Detect which cell encompasses the target text, then output its [x, y] center coordinate. 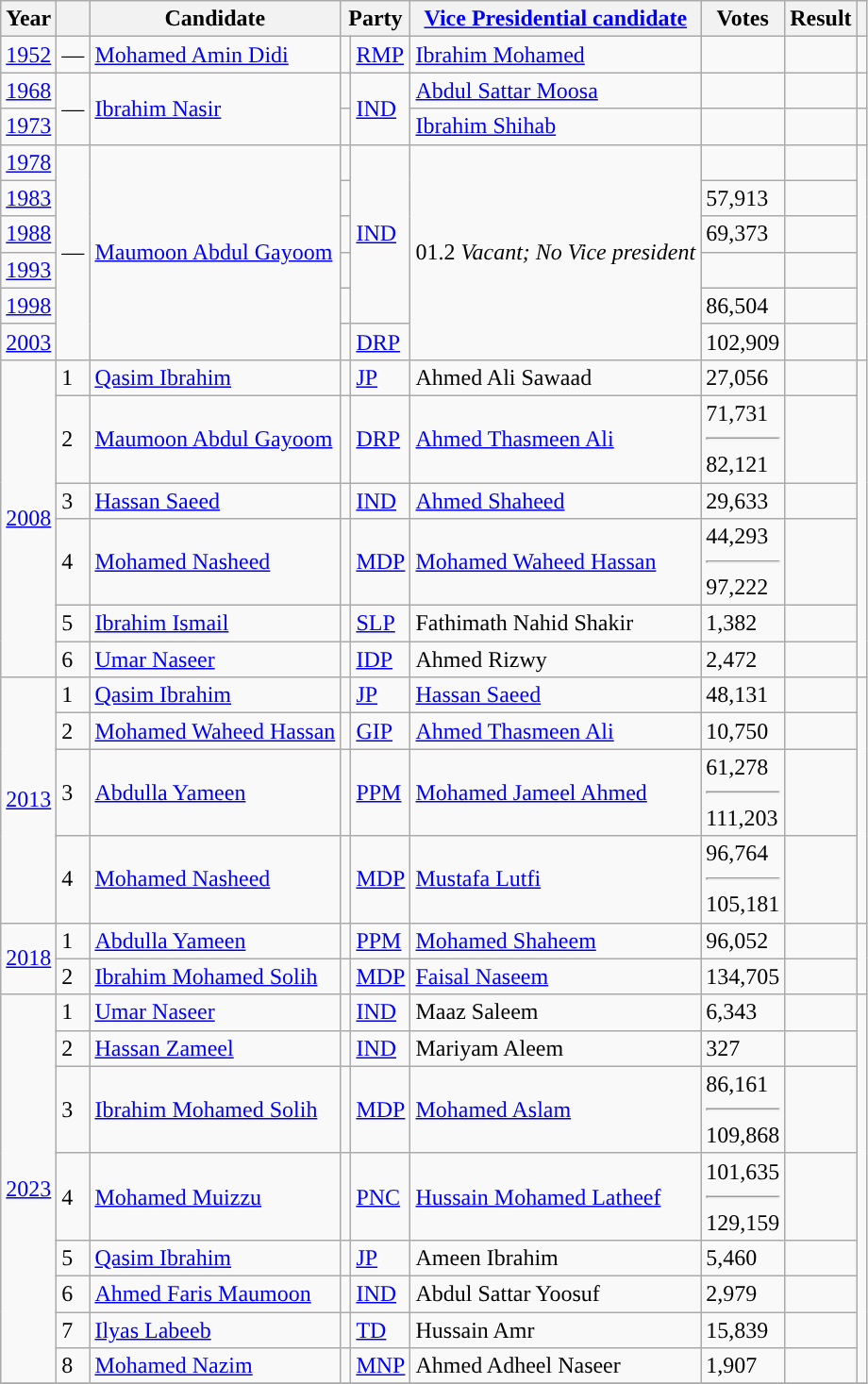
Ahmed Rizwy [556, 659]
71,731 82,121 [743, 439]
Ahmed Ali Sawaad [556, 377]
1952 [28, 55]
Ibrahim Nasir [215, 108]
Mohamed Muizzu [215, 1196]
1973 [28, 126]
Party [376, 19]
61,278 111,203 [743, 792]
Fathimath Nahid Shakir [556, 624]
1993 [28, 270]
Mohamed Aslam [556, 1109]
29,633 [743, 501]
TD [381, 1329]
327 [743, 1048]
Faisal Naseem [556, 976]
Hassan Zameel [215, 1048]
10,750 [743, 731]
1,382 [743, 624]
7 [74, 1329]
GIP [381, 731]
Hussain Mohamed Latheef [556, 1196]
1,907 [743, 1366]
2,979 [743, 1293]
Ibrahim Mohamed [556, 55]
Mariyam Aleem [556, 1048]
Ameen Ibrahim [556, 1258]
2003 [28, 342]
Mohamed Nazim [215, 1366]
2018 [28, 959]
1988 [28, 234]
IDP [381, 659]
Abdul Sattar Moosa [556, 91]
Ahmed Faris Maumoon [215, 1293]
86,161 109,868 [743, 1109]
27,056 [743, 377]
Mohamed Amin Didi [215, 55]
Ibrahim Ismail [215, 624]
101,635 129,159 [743, 1196]
Maaz Saleem [556, 1012]
44,293 97,222 [743, 562]
Mohamed Jameel Ahmed [556, 792]
RMP [381, 55]
Mohamed Shaheem [556, 941]
SLP [381, 624]
Ahmed Adheel Naseer [556, 1366]
15,839 [743, 1329]
1968 [28, 91]
Vice Presidential candidate [556, 19]
Mustafa Lutfi [556, 879]
PNC [381, 1196]
2,472 [743, 659]
69,373 [743, 234]
Abdul Sattar Yoosuf [556, 1293]
1998 [28, 306]
Ilyas Labeeb [215, 1329]
48,131 [743, 695]
2008 [28, 518]
01.2 Vacant; No Vice president [556, 252]
Ibrahim Shihab [556, 126]
MNP [381, 1366]
2023 [28, 1189]
57,913 [743, 198]
Candidate [215, 19]
134,705 [743, 976]
96,052 [743, 941]
86,504 [743, 306]
Votes [743, 19]
102,909 [743, 342]
5,460 [743, 1258]
Hussain Amr [556, 1329]
2013 [28, 800]
6,343 [743, 1012]
96,764 105,181 [743, 879]
Ahmed Shaheed [556, 501]
1983 [28, 198]
Result [821, 19]
Year [28, 19]
8 [74, 1366]
1978 [28, 162]
